Search for the cell housing the specified text and yield its [x, y] center coordinate. 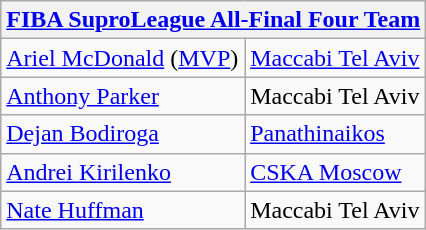
FIBA SuproLeague All-Final Four Team [214, 20]
Anthony Parker [123, 96]
Nate Huffman [123, 210]
Ariel McDonald (MVP) [123, 58]
CSKA Moscow [336, 172]
Panathinaikos [336, 134]
Andrei Kirilenko [123, 172]
Dejan Bodiroga [123, 134]
